Detect which cell encompasses the target text, then output its (x, y) center coordinate. 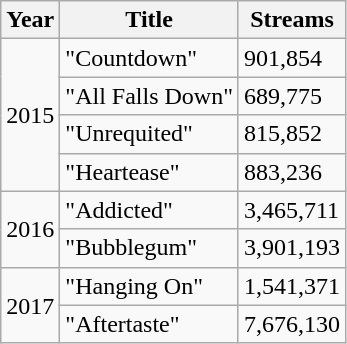
815,852 (292, 134)
"Unrequited" (150, 134)
"Countdown" (150, 58)
883,236 (292, 172)
Year (30, 20)
"Aftertaste" (150, 324)
2016 (30, 229)
1,541,371 (292, 286)
"Addicted" (150, 210)
"All Falls Down" (150, 96)
2017 (30, 305)
3,465,711 (292, 210)
Title (150, 20)
"Hanging On" (150, 286)
901,854 (292, 58)
2015 (30, 115)
"Bubblegum" (150, 248)
689,775 (292, 96)
Streams (292, 20)
7,676,130 (292, 324)
3,901,193 (292, 248)
"Heartease" (150, 172)
